Determine the (X, Y) coordinate at the center of the cell enclosing the given text.  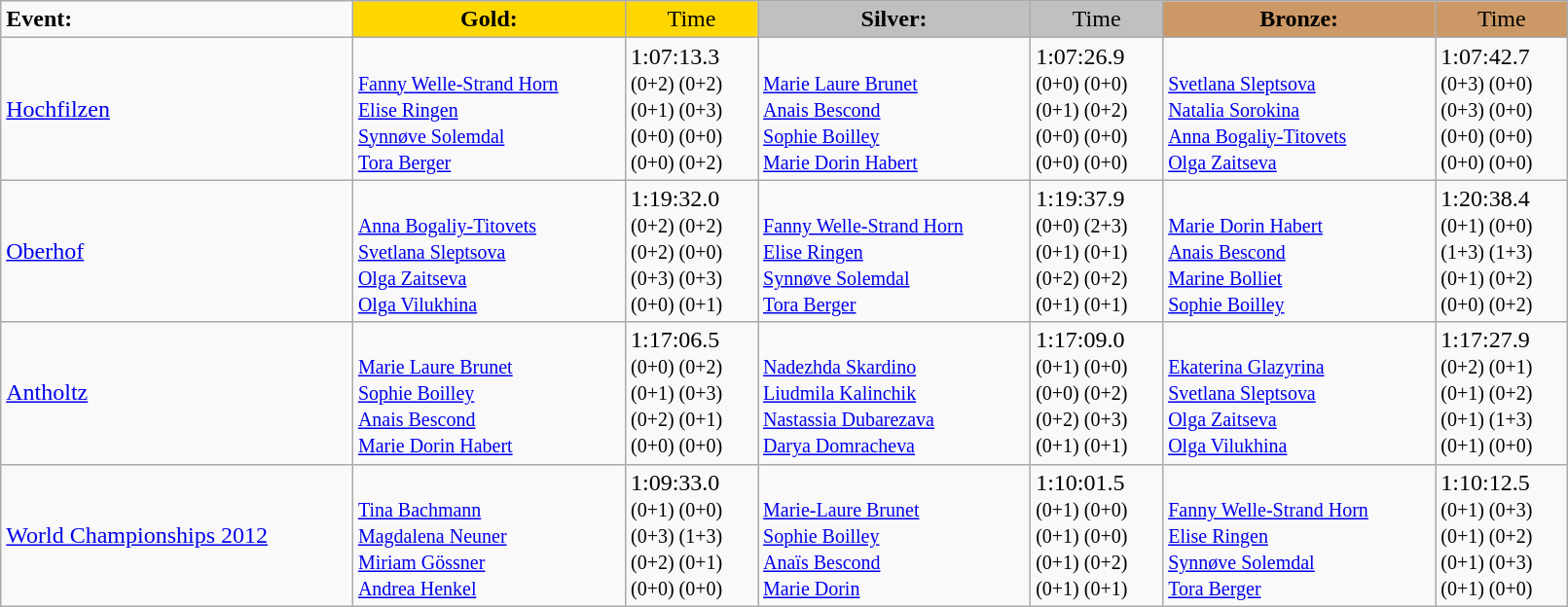
1:09:33.0(0+1) (0+0)(0+3) (1+3)(0+2) (0+1)(0+0) (0+0) (691, 535)
1:10:12.5(0+1) (0+3)(0+1) (0+2)(0+1) (0+3)(0+1) (0+0) (1502, 535)
Bronze: (1299, 19)
1:07:26.9(0+0) (0+0)(0+1) (0+2)(0+0) (0+0)(0+0) (0+0) (1097, 109)
Marie Laure BrunetSophie BoilleyAnais BescondMarie Dorin Habert (489, 393)
Tina BachmannMagdalena NeunerMiriam GössnerAndrea Henkel (489, 535)
Oberhof (177, 251)
Marie Laure BrunetAnais BescondSophie BoilleyMarie Dorin Habert (893, 109)
1:19:32.0 (0+2) (0+2)(0+2) (0+0)(0+3) (0+3)(0+0) (0+1) (691, 251)
1:17:09.0(0+1) (0+0)(0+0) (0+2)(0+2) (0+3)(0+1) (0+1) (1097, 393)
Hochfilzen (177, 109)
Marie-Laure BrunetSophie BoilleyAnaïs BescondMarie Dorin (893, 535)
1:07:42.7(0+3) (0+0)(0+3) (0+0)(0+0) (0+0)(0+0) (0+0) (1502, 109)
1:10:01.5(0+1) (0+0)(0+1) (0+0)(0+1) (0+2)(0+1) (0+1) (1097, 535)
World Championships 2012 (177, 535)
Anna Bogaliy-TitovetsSvetlana SleptsovaOlga ZaitsevaOlga Vilukhina (489, 251)
Event: (177, 19)
Antholtz (177, 393)
1:20:38.4 (0+1) (0+0)(1+3) (1+3)(0+1) (0+2)(0+0) (0+2) (1502, 251)
Silver: (893, 19)
1:17:06.5(0+0) (0+2)(0+1) (0+3)(0+2) (0+1)(0+0) (0+0) (691, 393)
Nadezhda SkardinoLiudmila KalinchikNastassia DubarezavaDarya Domracheva (893, 393)
Gold: (489, 19)
Svetlana SleptsovaNatalia SorokinaAnna Bogaliy-TitovetsOlga Zaitseva (1299, 109)
Marie Dorin HabertAnais BescondMarine BollietSophie Boilley (1299, 251)
1:17:27.9(0+2) (0+1)(0+1) (0+2)(0+1) (1+3)(0+1) (0+0) (1502, 393)
1:19:37.9(0+0) (2+3)(0+1) (0+1)(0+2) (0+2)(0+1) (0+1) (1097, 251)
1:07:13.3(0+2) (0+2)(0+1) (0+3)(0+0) (0+0)(0+0) (0+2) (691, 109)
Ekaterina GlazyrinaSvetlana SleptsovaOlga ZaitsevaOlga Vilukhina (1299, 393)
